Detect which cell encompasses the target text, then output its [x, y] center coordinate. 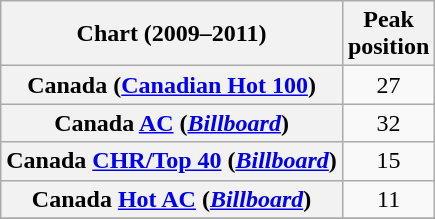
Canada CHR/Top 40 (Billboard) [172, 161]
Chart (2009–2011) [172, 34]
27 [388, 85]
Canada (Canadian Hot 100) [172, 85]
Canada AC (Billboard) [172, 123]
Peakposition [388, 34]
15 [388, 161]
11 [388, 199]
32 [388, 123]
Canada Hot AC (Billboard) [172, 199]
